Capture the cell that displays the provided text and extract its (X, Y) central coordinate. 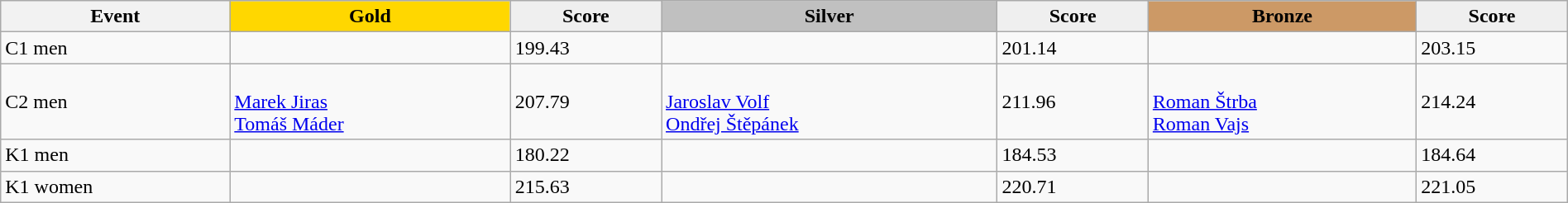
C2 men (116, 101)
Jaroslav VolfOndřej Štěpánek (829, 101)
215.63 (586, 186)
Marek JirasTomáš Máder (370, 101)
180.22 (586, 155)
221.05 (1492, 186)
220.71 (1073, 186)
201.14 (1073, 48)
Roman ŠtrbaRoman Vajs (1282, 101)
184.64 (1492, 155)
K1 men (116, 155)
K1 women (116, 186)
Silver (829, 17)
Event (116, 17)
211.96 (1073, 101)
203.15 (1492, 48)
184.53 (1073, 155)
Bronze (1282, 17)
C1 men (116, 48)
214.24 (1492, 101)
199.43 (586, 48)
Gold (370, 17)
207.79 (586, 101)
